Output the [X, Y] coordinate of the center of the cell containing the given text.  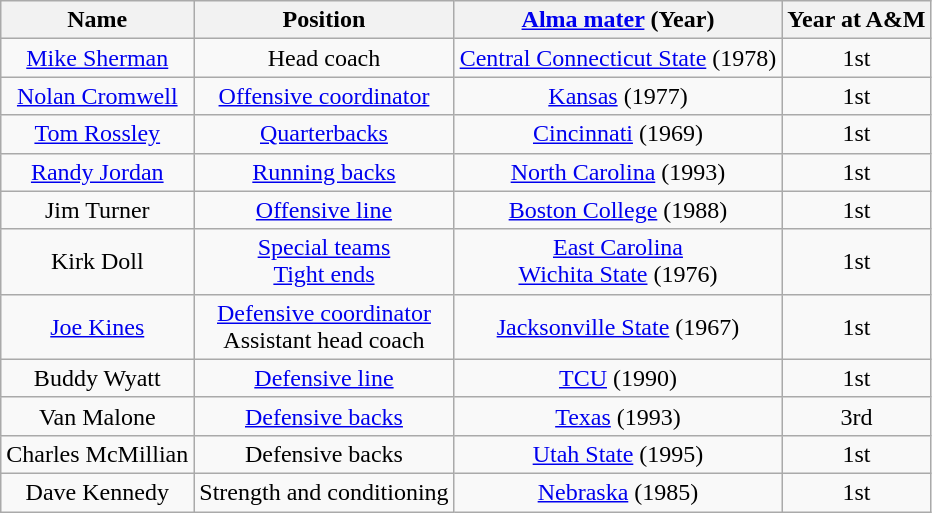
Position [324, 20]
Dave Kennedy [98, 492]
Nolan Cromwell [98, 96]
Running backs [324, 172]
Van Malone [98, 416]
Nebraska (1985) [618, 492]
Offensive line [324, 210]
Quarterbacks [324, 134]
Mike Sherman [98, 58]
Strength and conditioning [324, 492]
Head coach [324, 58]
Charles McMillian [98, 454]
Central Connecticut State (1978) [618, 58]
Kirk Doll [98, 262]
Joe Kines [98, 326]
Jim Turner [98, 210]
TCU (1990) [618, 378]
Texas (1993) [618, 416]
Utah State (1995) [618, 454]
Randy Jordan [98, 172]
Tom Rossley [98, 134]
Name [98, 20]
Offensive coordinator [324, 96]
North Carolina (1993) [618, 172]
Defensive line [324, 378]
Buddy Wyatt [98, 378]
Special teamsTight ends [324, 262]
Defensive coordinatorAssistant head coach [324, 326]
East CarolinaWichita State (1976) [618, 262]
Jacksonville State (1967) [618, 326]
Cincinnati (1969) [618, 134]
3rd [856, 416]
Year at A&M [856, 20]
Boston College (1988) [618, 210]
Alma mater (Year) [618, 20]
Kansas (1977) [618, 96]
